Find where the given text appears and provide that cell's center as (X, Y) coordinate. 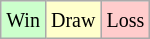
Win (24, 20)
Loss (126, 20)
Draw (72, 20)
